Determine the (x, y) coordinate at the center of the cell enclosing the given text.  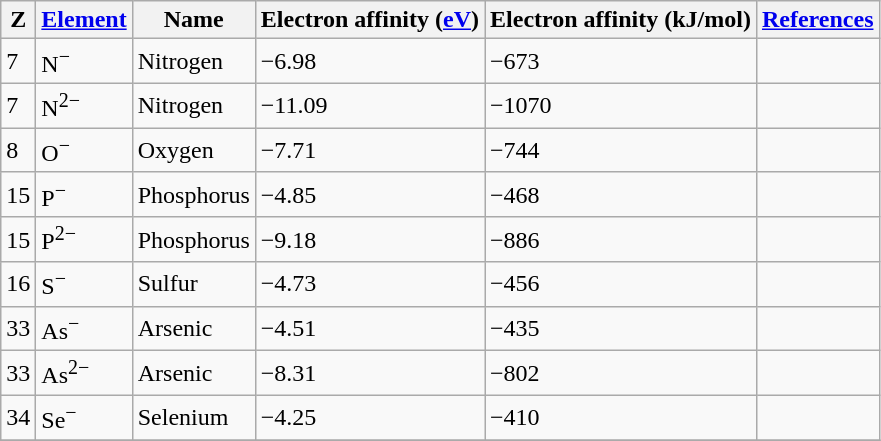
−4.25 (370, 418)
Electron affinity (kJ/mol) (621, 20)
−9.18 (370, 240)
References (818, 20)
−7.71 (370, 150)
−435 (621, 328)
Z (18, 20)
−4.73 (370, 284)
8 (18, 150)
P− (84, 194)
N− (84, 62)
−802 (621, 374)
Electron affinity (eV) (370, 20)
Sulfur (194, 284)
−1070 (621, 106)
−744 (621, 150)
−4.85 (370, 194)
−6.98 (370, 62)
−410 (621, 418)
−673 (621, 62)
Selenium (194, 418)
S− (84, 284)
16 (18, 284)
O− (84, 150)
N2− (84, 106)
−456 (621, 284)
Name (194, 20)
Element (84, 20)
−468 (621, 194)
34 (18, 418)
As2− (84, 374)
P2− (84, 240)
−4.51 (370, 328)
Se− (84, 418)
−8.31 (370, 374)
Oxygen (194, 150)
As− (84, 328)
−886 (621, 240)
−11.09 (370, 106)
